Determine the (x, y) coordinate at the center of the cell enclosing the given text.  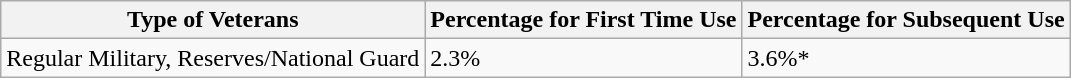
Percentage for Subsequent Use (906, 20)
Percentage for First Time Use (584, 20)
Type of Veterans (213, 20)
2.3% (584, 58)
3.6%* (906, 58)
Regular Military, Reserves/National Guard (213, 58)
